Search for the cell housing the specified text and yield its [x, y] center coordinate. 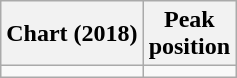
Peakposition [189, 34]
Chart (2018) [72, 34]
